Identify which cell holds the provided text, then report its (x, y) central coordinate. 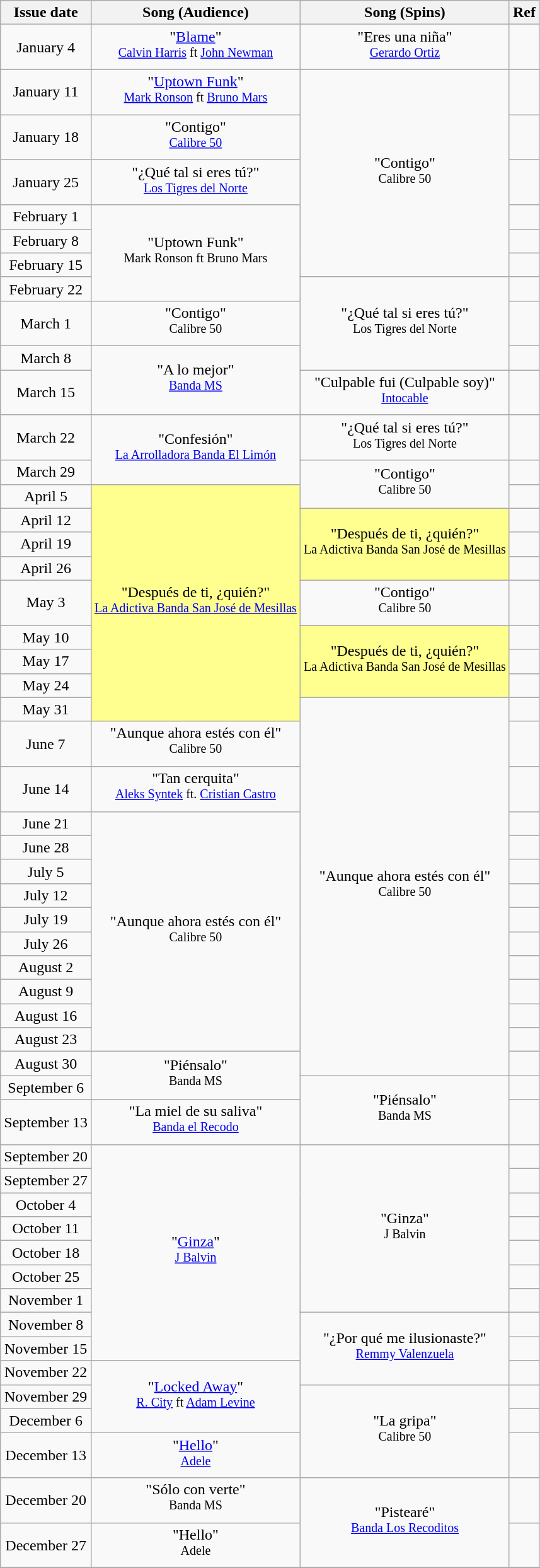
February 15 (46, 265)
"Blame"Calvin Harris ft John Newman (195, 47)
March 8 (46, 358)
April 26 (46, 568)
August 23 (46, 1040)
"Tan cerquita"Aleks Syntek ft. Cristian Castro (195, 789)
"La miel de su saliva"Banda el Recodo (195, 1122)
December 20 (46, 1501)
August 16 (46, 1016)
September 20 (46, 1157)
December 6 (46, 1420)
July 5 (46, 871)
April 12 (46, 520)
November 1 (46, 1301)
August 30 (46, 1064)
"Culpable fui (Culpable soy)"Intocable (405, 393)
April 19 (46, 544)
March 29 (46, 472)
"Eres una niña"Gerardo Ortiz (405, 47)
July 19 (46, 919)
October 11 (46, 1229)
"Pistearé"Banda Los Recoditos (405, 1523)
Song (Spins) (405, 13)
December 13 (46, 1455)
January 11 (46, 92)
November 8 (46, 1325)
October 18 (46, 1253)
May 17 (46, 661)
June 21 (46, 823)
February 8 (46, 241)
June 14 (46, 789)
September 13 (46, 1122)
February 22 (46, 289)
October 4 (46, 1205)
June 7 (46, 744)
March 22 (46, 438)
September 6 (46, 1088)
May 24 (46, 685)
October 25 (46, 1277)
November 29 (46, 1397)
November 15 (46, 1349)
February 1 (46, 217)
March 1 (46, 323)
Song (Audience) (195, 13)
"La gripa"Calibre 50 (405, 1431)
Ref (524, 13)
"Locked Away"R. City ft Adam Levine (195, 1397)
January 18 (46, 137)
March 15 (46, 393)
November 22 (46, 1373)
August 2 (46, 968)
June 28 (46, 847)
July 12 (46, 895)
May 31 (46, 709)
"Sólo con verte"Banda MS (195, 1501)
January 4 (46, 47)
"Confesión"La Arrolladora Banda El Limón (195, 450)
"¿Por qué me ilusionaste?"Remmy Valenzuela (405, 1349)
April 5 (46, 496)
January 25 (46, 182)
August 9 (46, 992)
July 26 (46, 944)
December 27 (46, 1545)
May 3 (46, 603)
September 27 (46, 1181)
"A lo mejor"Banda MS (195, 381)
May 10 (46, 637)
Issue date (46, 13)
